Scan for the cell matching the given text and deliver its (X, Y) coordinate at center. 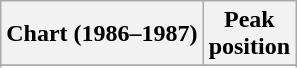
Peakposition (249, 34)
Chart (1986–1987) (102, 34)
